Locate the cell with the specified text and output its (X, Y) center coordinate. 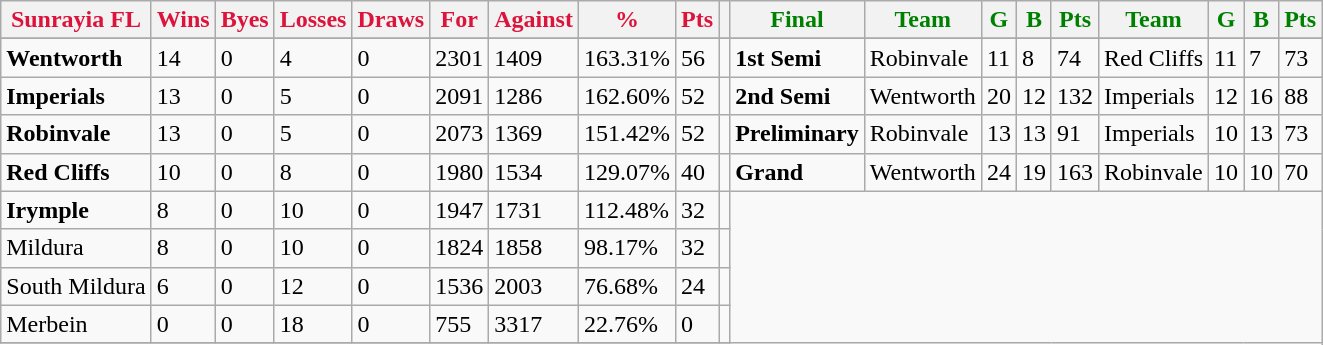
76.68% (626, 286)
Wins (183, 20)
Sunrayia FL (76, 20)
1369 (534, 134)
755 (460, 324)
163 (1074, 172)
74 (1074, 58)
Draws (391, 20)
Losses (313, 20)
2073 (460, 134)
Preliminary (798, 134)
Against (534, 20)
91 (1074, 134)
1947 (460, 210)
3317 (534, 324)
16 (1262, 96)
1858 (534, 248)
South Mildura (76, 286)
18 (313, 324)
% (626, 20)
1409 (534, 58)
1731 (534, 210)
14 (183, 58)
Grand (798, 172)
2003 (534, 286)
1534 (534, 172)
129.07% (626, 172)
20 (998, 96)
40 (698, 172)
4 (313, 58)
2301 (460, 58)
88 (1300, 96)
2091 (460, 96)
151.42% (626, 134)
6 (183, 286)
Final (798, 20)
For (460, 20)
163.31% (626, 58)
Merbein (76, 324)
2nd Semi (798, 96)
162.60% (626, 96)
70 (1300, 172)
19 (1034, 172)
1286 (534, 96)
1st Semi (798, 58)
22.76% (626, 324)
1824 (460, 248)
98.17% (626, 248)
7 (1262, 58)
Mildura (76, 248)
56 (698, 58)
Irymple (76, 210)
1536 (460, 286)
132 (1074, 96)
112.48% (626, 210)
Byes (244, 20)
1980 (460, 172)
